Search for the cell housing the specified text and yield its (X, Y) center coordinate. 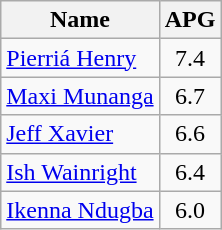
6.0 (190, 210)
6.7 (190, 96)
7.4 (190, 58)
Ikenna Ndugba (80, 210)
Ish Wainright (80, 172)
Maxi Munanga (80, 96)
6.4 (190, 172)
Name (80, 20)
6.6 (190, 134)
Jeff Xavier (80, 134)
APG (190, 20)
Pierriá Henry (80, 58)
